Capture the cell that displays the provided text and extract its [X, Y] central coordinate. 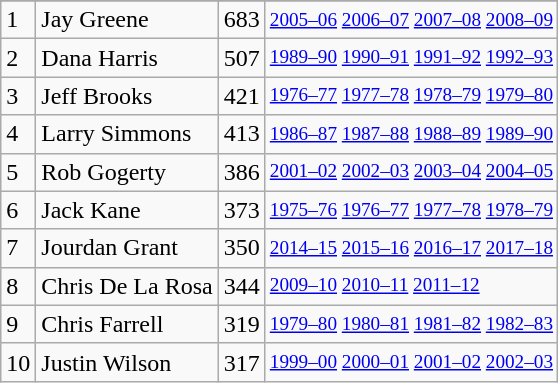
386 [242, 172]
317 [242, 362]
1979–80 1980–81 1981–82 1982–83 [411, 324]
10 [18, 362]
Dana Harris [127, 58]
Justin Wilson [127, 362]
2001–02 2002–03 2003–04 2004–05 [411, 172]
Jeff Brooks [127, 96]
9 [18, 324]
5 [18, 172]
344 [242, 286]
1975–76 1976–77 1977–78 1978–79 [411, 210]
2014–15 2015–16 2016–17 2017–18 [411, 248]
350 [242, 248]
1986–87 1987–88 1988–89 1989–90 [411, 134]
Chris De La Rosa [127, 286]
2009–10 2010–11 2011–12 [411, 286]
2005–06 2006–07 2007–08 2008–09 [411, 20]
4 [18, 134]
373 [242, 210]
1 [18, 20]
421 [242, 96]
1989–90 1990–91 1991–92 1992–93 [411, 58]
8 [18, 286]
683 [242, 20]
3 [18, 96]
1999–00 2000–01 2001–02 2002–03 [411, 362]
7 [18, 248]
507 [242, 58]
Larry Simmons [127, 134]
1976–77 1977–78 1978–79 1979–80 [411, 96]
413 [242, 134]
Jay Greene [127, 20]
2 [18, 58]
Jourdan Grant [127, 248]
Rob Gogerty [127, 172]
Jack Kane [127, 210]
319 [242, 324]
Chris Farrell [127, 324]
6 [18, 210]
